Detect which cell encompasses the target text, then output its (x, y) center coordinate. 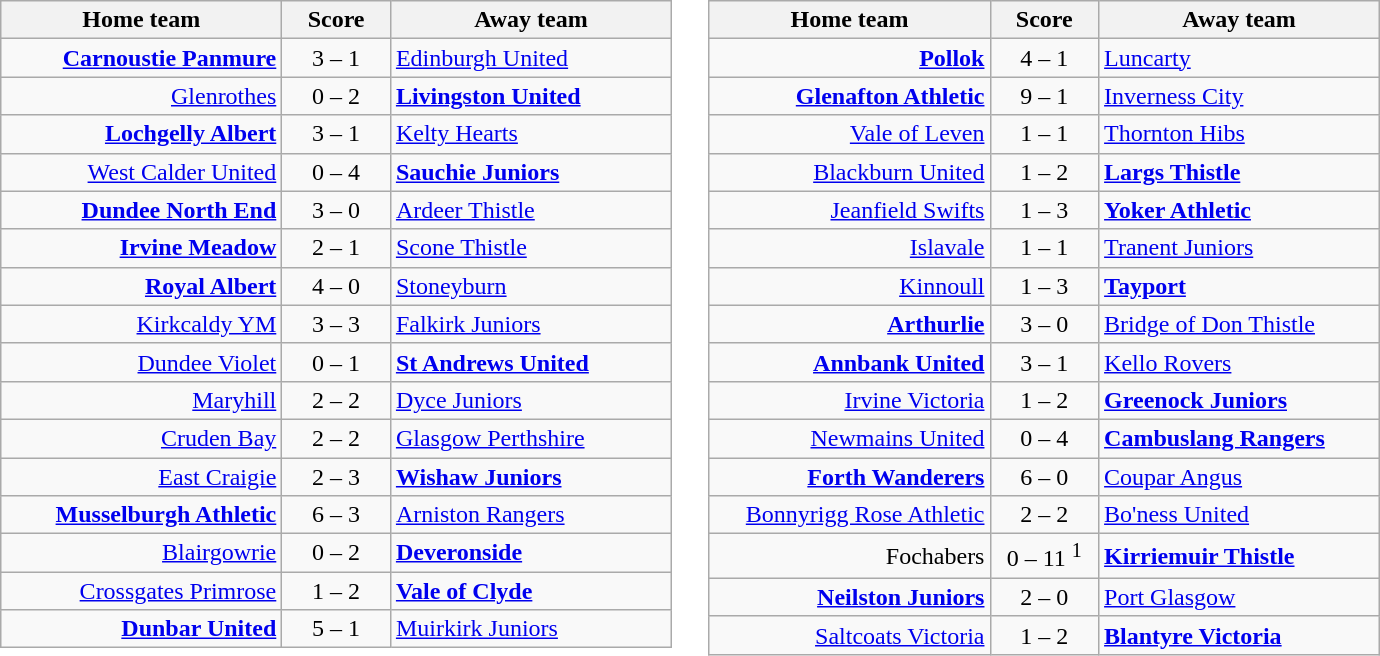
Port Glasgow (1240, 597)
Irvine Victoria (850, 400)
Vale of Clyde (530, 591)
Tayport (1240, 286)
Dundee Violet (142, 362)
Inverness City (1240, 96)
Blantyre Victoria (1240, 635)
Islavale (850, 248)
Carnoustie Panmure (142, 58)
Royal Albert (142, 286)
Jeanfield Swifts (850, 210)
Muirkirk Juniors (530, 629)
Blackburn United (850, 172)
Falkirk Juniors (530, 324)
Arniston Rangers (530, 515)
Kirriemuir Thistle (1240, 556)
2 – 1 (336, 248)
Edinburgh United (530, 58)
Yoker Athletic (1240, 210)
West Calder United (142, 172)
Glenafton Athletic (850, 96)
Dunbar United (142, 629)
Bo'ness United (1240, 515)
Cambuslang Rangers (1240, 438)
Kelty Hearts (530, 134)
Tranent Juniors (1240, 248)
3 – 3 (336, 324)
Ardeer Thistle (530, 210)
Wishaw Juniors (530, 477)
Glasgow Perthshire (530, 438)
Stoneyburn (530, 286)
Lochgelly Albert (142, 134)
Glenrothes (142, 96)
Kirkcaldy YM (142, 324)
0 – 1 (336, 362)
2 – 3 (336, 477)
Saltcoats Victoria (850, 635)
Kello Rovers (1240, 362)
Bonnyrigg Rose Athletic (850, 515)
5 – 1 (336, 629)
Greenock Juniors (1240, 400)
Crossgates Primrose (142, 591)
6 – 3 (336, 515)
Luncarty (1240, 58)
Blairgowrie (142, 553)
2 – 0 (1044, 597)
Neilston Juniors (850, 597)
4 – 1 (1044, 58)
Sauchie Juniors (530, 172)
Dundee North End (142, 210)
St Andrews United (530, 362)
Scone Thistle (530, 248)
Arthurlie (850, 324)
Coupar Angus (1240, 477)
0 – 11 1 (1044, 556)
Fochabers (850, 556)
Irvine Meadow (142, 248)
Kinnoull (850, 286)
Cruden Bay (142, 438)
Forth Wanderers (850, 477)
East Craigie (142, 477)
4 – 0 (336, 286)
Musselburgh Athletic (142, 515)
Thornton Hibs (1240, 134)
Vale of Leven (850, 134)
6 – 0 (1044, 477)
9 – 1 (1044, 96)
Pollok (850, 58)
Bridge of Don Thistle (1240, 324)
Largs Thistle (1240, 172)
Newmains United (850, 438)
Annbank United (850, 362)
Deveronside (530, 553)
Dyce Juniors (530, 400)
Maryhill (142, 400)
Livingston United (530, 96)
